Capture the cell that displays the provided text and extract its (x, y) central coordinate. 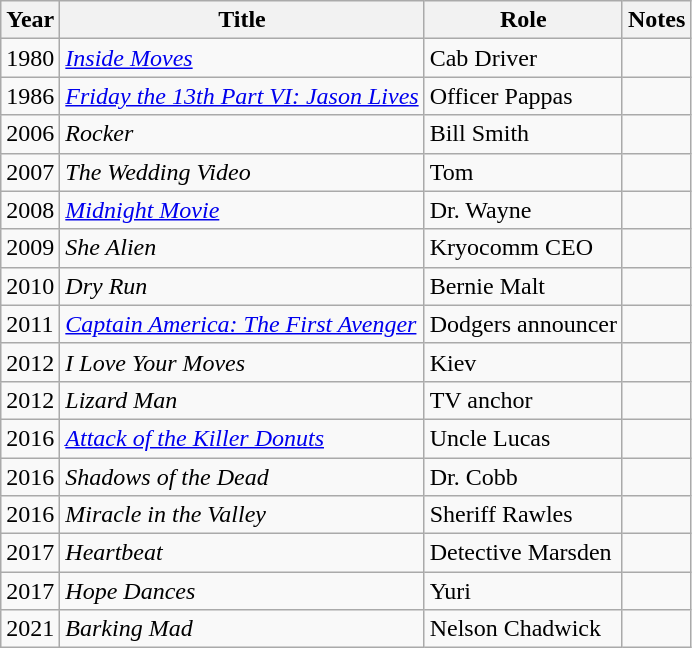
Title (242, 20)
Kryocomm CEO (523, 248)
1980 (30, 58)
Lizard Man (242, 400)
Yuri (523, 591)
Captain America: The First Avenger (242, 324)
Officer Pappas (523, 96)
Miracle in the Valley (242, 515)
Midnight Movie (242, 210)
Cab Driver (523, 58)
Shadows of the Dead (242, 477)
2021 (30, 629)
Bernie Malt (523, 286)
Tom (523, 172)
Dry Run (242, 286)
Year (30, 20)
The Wedding Video (242, 172)
Role (523, 20)
Sheriff Rawles (523, 515)
Heartbeat (242, 553)
I Love Your Moves (242, 362)
2011 (30, 324)
Dr. Wayne (523, 210)
Rocker (242, 134)
Barking Mad (242, 629)
TV anchor (523, 400)
2007 (30, 172)
She Alien (242, 248)
Kiev (523, 362)
Attack of the Killer Donuts (242, 438)
Bill Smith (523, 134)
Hope Dances (242, 591)
2009 (30, 248)
1986 (30, 96)
Detective Marsden (523, 553)
Dodgers announcer (523, 324)
2008 (30, 210)
2010 (30, 286)
Inside Moves (242, 58)
Notes (656, 20)
Nelson Chadwick (523, 629)
Friday the 13th Part VI: Jason Lives (242, 96)
Dr. Cobb (523, 477)
Uncle Lucas (523, 438)
2006 (30, 134)
